Extract the (X, Y) coordinate from the center of the cell holding the provided text.  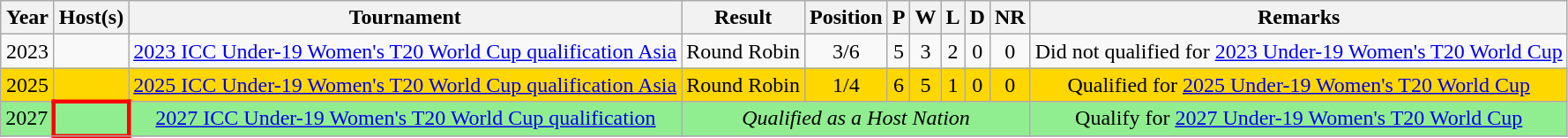
P (899, 18)
2027 (28, 119)
D (977, 18)
3/6 (846, 51)
Did not qualified for 2023 Under-19 Women's T20 World Cup (1298, 51)
2023 (28, 51)
Position (846, 18)
Qualify for 2027 Under-19 Women's T20 World Cup (1298, 119)
1 (952, 85)
Year (28, 18)
2 (952, 51)
Qualified for 2025 Under-19 Women's T20 World Cup (1298, 85)
Qualified as a Host Nation (856, 119)
W (926, 18)
3 (926, 51)
2023 ICC Under-19 Women's T20 World Cup qualification Asia (406, 51)
Result (743, 18)
Remarks (1298, 18)
NR (1010, 18)
L (952, 18)
6 (899, 85)
2025 (28, 85)
1/4 (846, 85)
Host(s) (91, 18)
2025 ICC Under-19 Women's T20 World Cup qualification Asia (406, 85)
Tournament (406, 18)
2027 ICC Under-19 Women's T20 World Cup qualification (406, 119)
